Output the [x, y] coordinate of the center of the cell containing the given text.  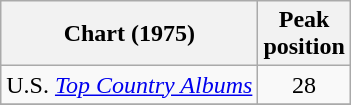
28 [304, 85]
Chart (1975) [130, 34]
U.S. Top Country Albums [130, 85]
Peakposition [304, 34]
